Scan for the cell matching the given text and deliver its [X, Y] coordinate at center. 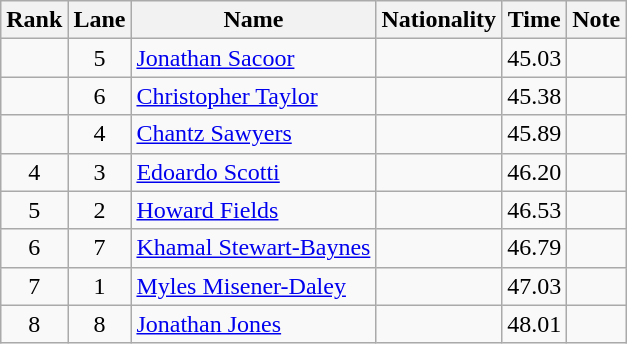
Rank [34, 20]
Nationality [439, 20]
46.79 [534, 248]
Edoardo Scotti [254, 172]
Howard Fields [254, 210]
Christopher Taylor [254, 96]
46.20 [534, 172]
Myles Misener-Daley [254, 286]
47.03 [534, 286]
Khamal Stewart-Baynes [254, 248]
Jonathan Sacoor [254, 58]
46.53 [534, 210]
Name [254, 20]
Chantz Sawyers [254, 134]
Lane [100, 20]
Time [534, 20]
3 [100, 172]
48.01 [534, 324]
45.89 [534, 134]
1 [100, 286]
Note [596, 20]
2 [100, 210]
45.03 [534, 58]
45.38 [534, 96]
Jonathan Jones [254, 324]
